From the cell containing the given text, extract its center point as (x, y) coordinate. 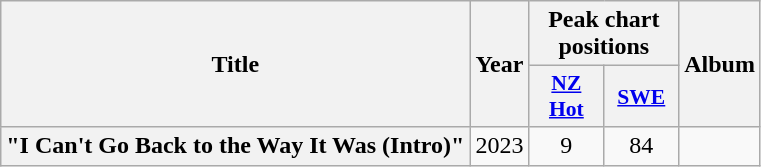
84 (642, 146)
NZHot (566, 96)
2023 (500, 146)
9 (566, 146)
Peak chart positions (604, 34)
Album (720, 64)
"I Can't Go Back to the Way It Was (Intro)" (236, 146)
SWE (642, 96)
Year (500, 64)
Title (236, 64)
